Pinpoint the cell where the given text exists, returning its (x, y) midpoint coordinate. 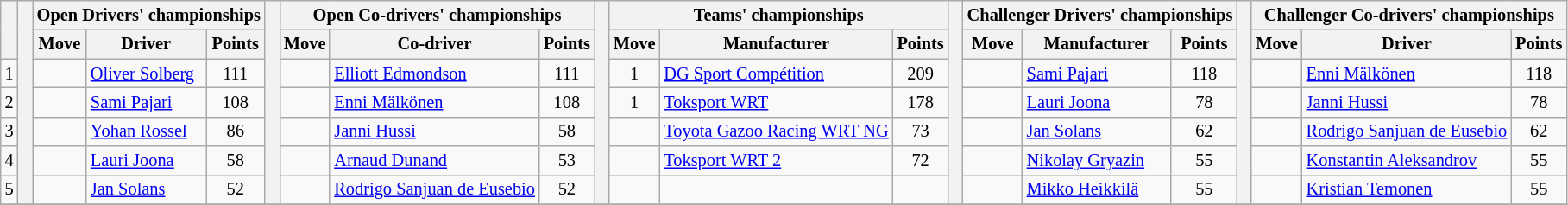
Co-driver (434, 44)
Kristian Temonen (1407, 189)
2 (9, 102)
73 (921, 131)
DG Sport Compétition (776, 74)
Yohan Rossel (147, 131)
Toksport WRT 2 (776, 161)
Challenger Drivers' championships (1099, 15)
178 (921, 102)
3 (9, 131)
86 (236, 131)
5 (9, 189)
Open Drivers' championships (148, 15)
Open Co-drivers' championships (437, 15)
Toksport WRT (776, 102)
209 (921, 74)
Mikko Heikkilä (1098, 189)
Konstantin Aleksandrov (1407, 161)
Elliott Edmondson (434, 74)
72 (921, 161)
Arnaud Dunand (434, 161)
4 (9, 161)
Challenger Co-drivers' championships (1408, 15)
Toyota Gazoo Racing WRT NG (776, 131)
Teams' championships (778, 15)
53 (567, 161)
Oliver Solberg (147, 74)
Nikolay Gryazin (1098, 161)
